Identify which cell holds the provided text, then report its (x, y) central coordinate. 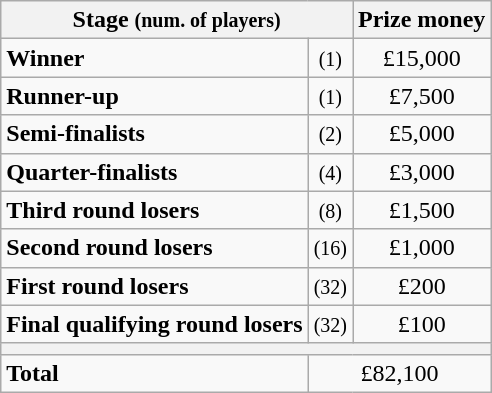
Total (154, 373)
Stage (num. of players) (177, 20)
£82,100 (400, 373)
Runner-up (154, 96)
(16) (330, 248)
Final qualifying round losers (154, 324)
Prize money (421, 20)
First round losers (154, 286)
£7,500 (421, 96)
£1,000 (421, 248)
£5,000 (421, 134)
Quarter-finalists (154, 172)
(4) (330, 172)
£3,000 (421, 172)
£15,000 (421, 58)
Winner (154, 58)
£100 (421, 324)
Third round losers (154, 210)
£1,500 (421, 210)
£200 (421, 286)
Second round losers (154, 248)
(2) (330, 134)
Semi-finalists (154, 134)
(8) (330, 210)
